From the cell containing the given text, extract its center point as [x, y] coordinate. 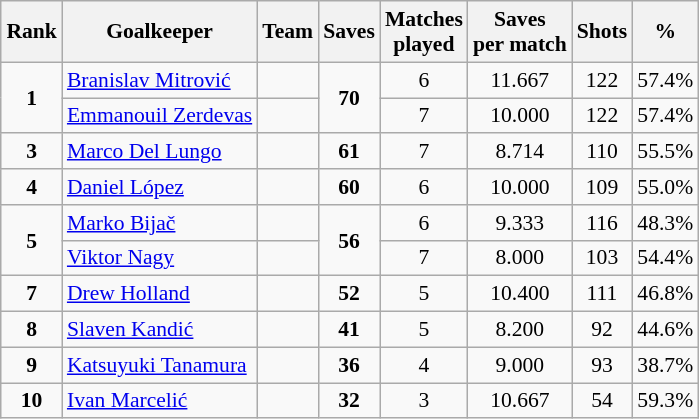
Goalkeeper [160, 32]
70 [349, 98]
92 [602, 330]
11.667 [520, 80]
9.333 [520, 223]
Saves [349, 32]
61 [349, 152]
Rank [32, 32]
111 [602, 294]
55.0% [665, 187]
10 [32, 401]
Viktor Nagy [160, 258]
93 [602, 365]
38.7% [665, 365]
109 [602, 187]
10.667 [520, 401]
55.5% [665, 152]
32 [349, 401]
116 [602, 223]
Emmanouil Zerdevas [160, 116]
10.400 [520, 294]
8.200 [520, 330]
8 [32, 330]
Shots [602, 32]
103 [602, 258]
110 [602, 152]
54 [602, 401]
36 [349, 365]
8.000 [520, 258]
59.3% [665, 401]
41 [349, 330]
8.714 [520, 152]
Slaven Kandić [160, 330]
44.6% [665, 330]
% [665, 32]
60 [349, 187]
Ivan Marcelić [160, 401]
48.3% [665, 223]
Team [288, 32]
1 [32, 98]
Drew Holland [160, 294]
Marco Del Lungo [160, 152]
Katsuyuki Tanamura [160, 365]
46.8% [665, 294]
54.4% [665, 258]
Savesper match [520, 32]
52 [349, 294]
Branislav Mitrović [160, 80]
Matchesplayed [424, 32]
9 [32, 365]
Daniel López [160, 187]
56 [349, 240]
9.000 [520, 365]
Marko Bijač [160, 223]
